Identify which cell holds the provided text, then report its [X, Y] central coordinate. 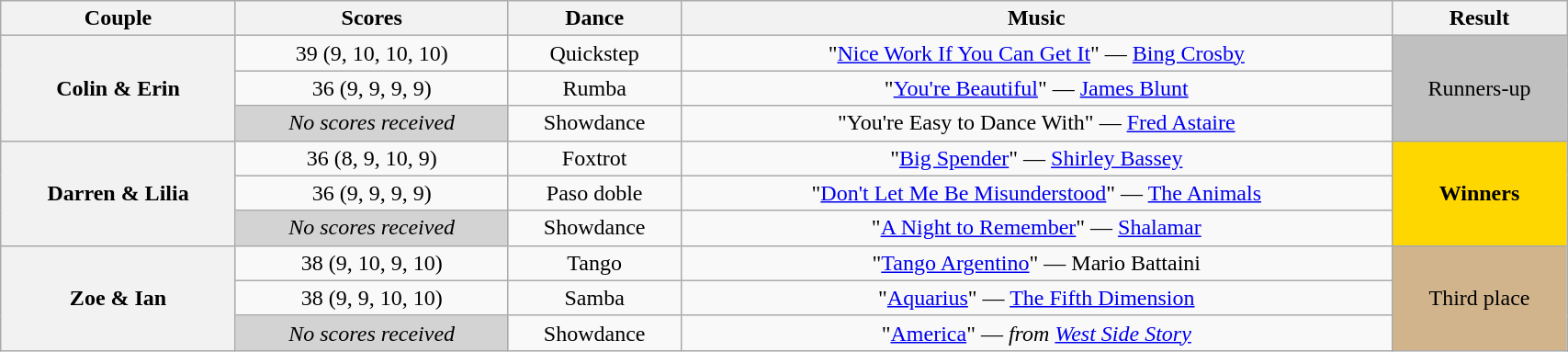
"America" — from West Side Story [1036, 333]
"Big Spender" — Shirley Bassey [1036, 158]
"A Night to Remember" — Shalamar [1036, 228]
Winners [1479, 193]
"Tango Argentino" — Mario Battaini [1036, 263]
Zoe & Ian [118, 298]
36 (8, 9, 10, 9) [371, 158]
"Aquarius" — The Fifth Dimension [1036, 298]
Colin & Erin [118, 88]
"Nice Work If You Can Get It" — Bing Crosby [1036, 53]
Music [1036, 18]
38 (9, 9, 10, 10) [371, 298]
"You're Beautiful" — James Blunt [1036, 88]
39 (9, 10, 10, 10) [371, 53]
Couple [118, 18]
Dance [594, 18]
"Don't Let Me Be Misunderstood" — The Animals [1036, 193]
"You're Easy to Dance With" — Fred Astaire [1036, 123]
Samba [594, 298]
Darren & Lilia [118, 193]
Quickstep [594, 53]
Foxtrot [594, 158]
Paso doble [594, 193]
Scores [371, 18]
Rumba [594, 88]
Third place [1479, 298]
38 (9, 10, 9, 10) [371, 263]
Tango [594, 263]
Result [1479, 18]
Runners-up [1479, 88]
